For the text-containing cell, return its midpoint in (X, Y) coordinate format. 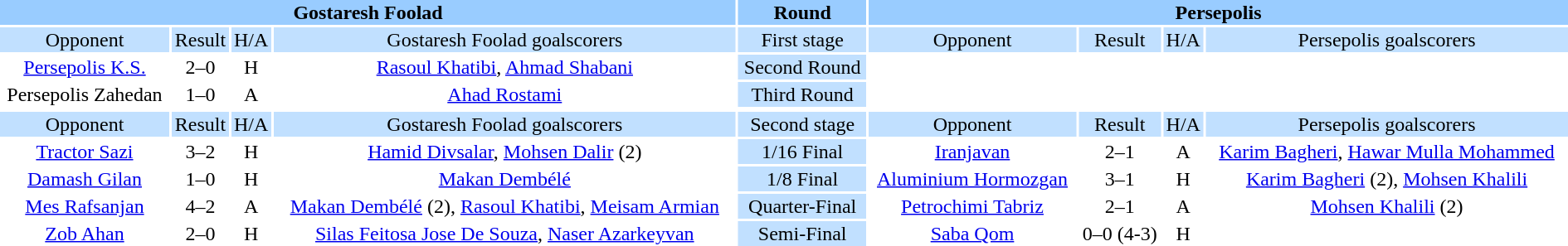
Zob Ahan (85, 234)
3–2 (201, 152)
Makan Dembélé (504, 179)
Third Round (802, 94)
Aluminium Hormozgan (972, 179)
Quarter-Final (802, 206)
Persepolis Zahedan (85, 94)
Rasoul Khatibi, Ahmad Shabani (504, 67)
Petrochimi Tabriz (972, 206)
Damash Gilan (85, 179)
Persepolis (1218, 12)
Round (802, 12)
Hamid Divsalar, Mohsen Dalir (2) (504, 152)
First stage (802, 40)
Karim Bagheri, Hawar Mulla Mohammed (1387, 152)
0–0 (4-3) (1120, 234)
Silas Feitosa Jose De Souza, Naser Azarkeyvan (504, 234)
1/8 Final (802, 179)
Iranjavan (972, 152)
Second stage (802, 124)
Second Round (802, 67)
Mes Rafsanjan (85, 206)
Gostaresh Foolad (368, 12)
Makan Dembélé (2), Rasoul Khatibi, Meisam Armian (504, 206)
Saba Qom (972, 234)
Ahad Rostami (504, 94)
1/16 Final (802, 152)
4–2 (201, 206)
Semi-Final (802, 234)
Mohsen Khalili (2) (1387, 206)
Karim Bagheri (2), Mohsen Khalili (1387, 179)
3–1 (1120, 179)
Persepolis K.S. (85, 67)
Tractor Sazi (85, 152)
